Capture the cell that displays the provided text and extract its (x, y) central coordinate. 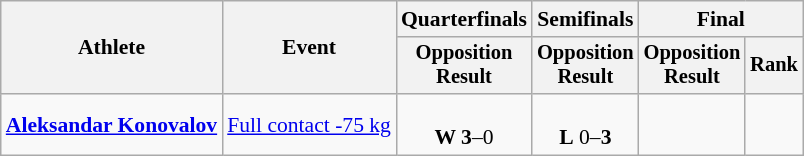
W 3–0 (464, 124)
Semifinals (586, 19)
Event (309, 48)
Rank (774, 66)
L 0–3 (586, 124)
Athlete (112, 48)
Quarterfinals (464, 19)
Aleksandar Konovalov (112, 124)
Full contact -75 kg (309, 124)
Final (721, 19)
